Detect which cell encompasses the target text, then output its (X, Y) center coordinate. 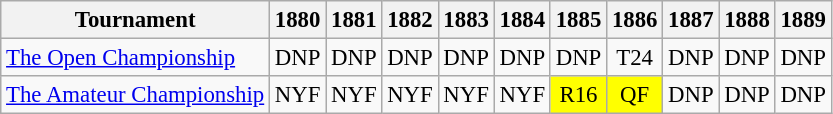
1887 (691, 20)
1888 (747, 20)
1886 (635, 20)
1883 (466, 20)
1884 (522, 20)
1885 (578, 20)
R16 (578, 95)
The Amateur Championship (136, 95)
T24 (635, 58)
1889 (803, 20)
1880 (298, 20)
1882 (410, 20)
QF (635, 95)
Tournament (136, 20)
1881 (354, 20)
The Open Championship (136, 58)
